Scan for the cell matching the given text and deliver its (X, Y) coordinate at center. 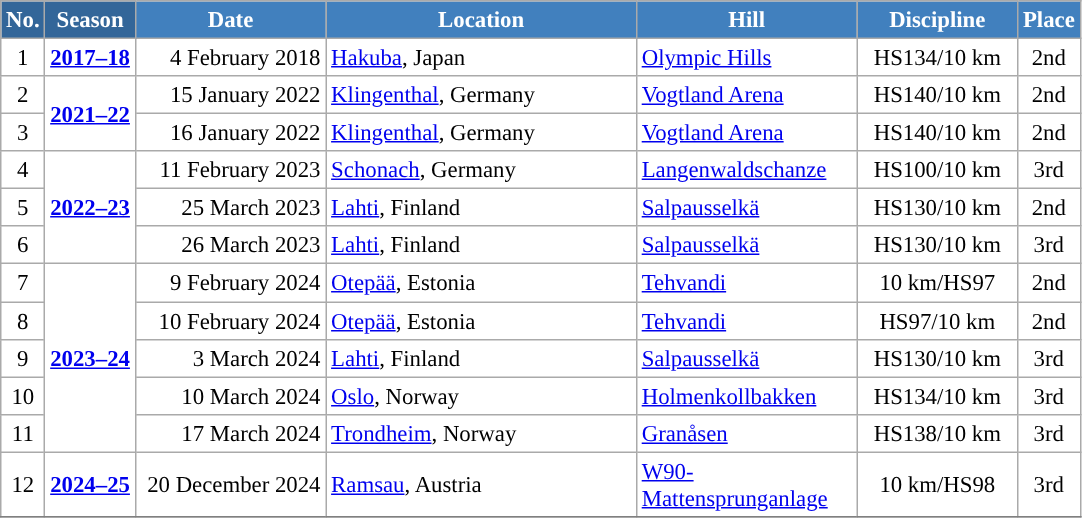
11 February 2023 (230, 170)
No. (23, 20)
HS100/10 km (938, 170)
10 February 2024 (230, 321)
2017–18 (90, 58)
7 (23, 283)
Langenwaldschanze (746, 170)
Location (482, 20)
2023–24 (90, 358)
10 km/HS98 (938, 484)
2024–25 (90, 484)
25 March 2023 (230, 208)
4 February 2018 (230, 58)
16 January 2022 (230, 133)
Hill (746, 20)
11 (23, 433)
8 (23, 321)
2 (23, 95)
1 (23, 58)
10 March 2024 (230, 396)
Oslo, Norway (482, 396)
HS97/10 km (938, 321)
10 km/HS97 (938, 283)
26 March 2023 (230, 245)
Ramsau, Austria (482, 484)
Granåsen (746, 433)
Season (90, 20)
2021–22 (90, 114)
10 (23, 396)
5 (23, 208)
9 February 2024 (230, 283)
4 (23, 170)
2022–23 (90, 208)
Place (1049, 20)
Hakuba, Japan (482, 58)
HS138/10 km (938, 433)
Date (230, 20)
3 (23, 133)
W90-Mattensprunganlage (746, 484)
9 (23, 358)
Schonach, Germany (482, 170)
Discipline (938, 20)
6 (23, 245)
Olympic Hills (746, 58)
12 (23, 484)
3 March 2024 (230, 358)
Holmenkollbakken (746, 396)
15 January 2022 (230, 95)
17 March 2024 (230, 433)
20 December 2024 (230, 484)
Trondheim, Norway (482, 433)
